Locate the cell with the specified text and output its [X, Y] center coordinate. 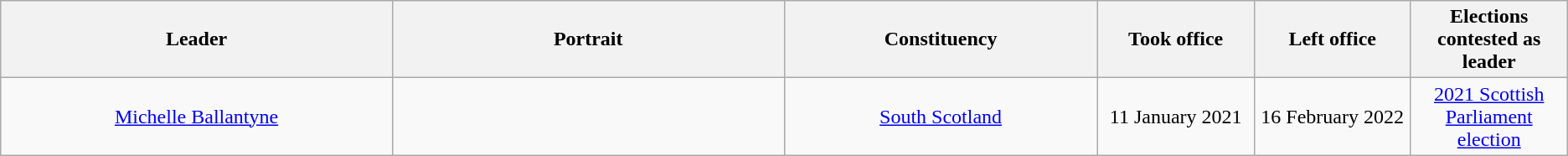
Portrait [588, 39]
Michelle Ballantyne [197, 117]
Leader [197, 39]
Left office [1332, 39]
Constituency [941, 39]
16 February 2022 [1332, 117]
Elections contested as leader [1489, 39]
11 January 2021 [1176, 117]
South Scotland [941, 117]
2021 Scottish Parliament election [1489, 117]
Took office [1176, 39]
